For the text-containing cell, return its midpoint in (x, y) coordinate format. 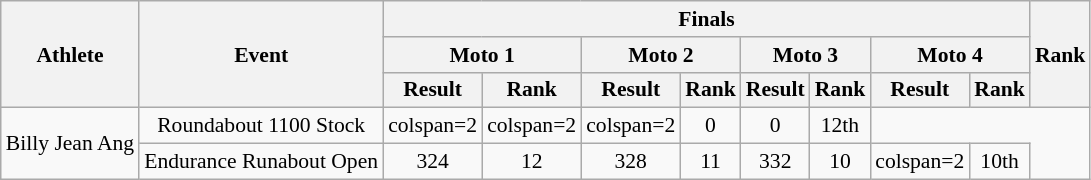
Roundabout 1100 Stock (261, 126)
Event (261, 54)
Moto 3 (806, 55)
Moto 4 (950, 55)
324 (432, 162)
Finals (706, 19)
332 (776, 162)
Athlete (70, 54)
12th (840, 126)
10 (840, 162)
Moto 1 (482, 55)
Endurance Runabout Open (261, 162)
11 (710, 162)
328 (630, 162)
Billy Jean Ang (70, 144)
10th (1000, 162)
12 (532, 162)
Moto 2 (661, 55)
